Extract the [x, y] coordinate from the center of the cell holding the provided text.  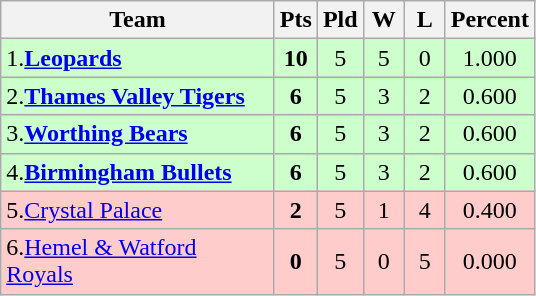
0.000 [490, 262]
4 [424, 210]
1 [384, 210]
Team [138, 20]
Pts [296, 20]
0.400 [490, 210]
Pld [340, 20]
Percent [490, 20]
1.Leopards [138, 58]
6.Hemel & Watford Royals [138, 262]
10 [296, 58]
2.Thames Valley Tigers [138, 96]
W [384, 20]
1.000 [490, 58]
L [424, 20]
4.Birmingham Bullets [138, 172]
3.Worthing Bears [138, 134]
5.Crystal Palace [138, 210]
